Output the (X, Y) coordinate of the center of the cell containing the given text.  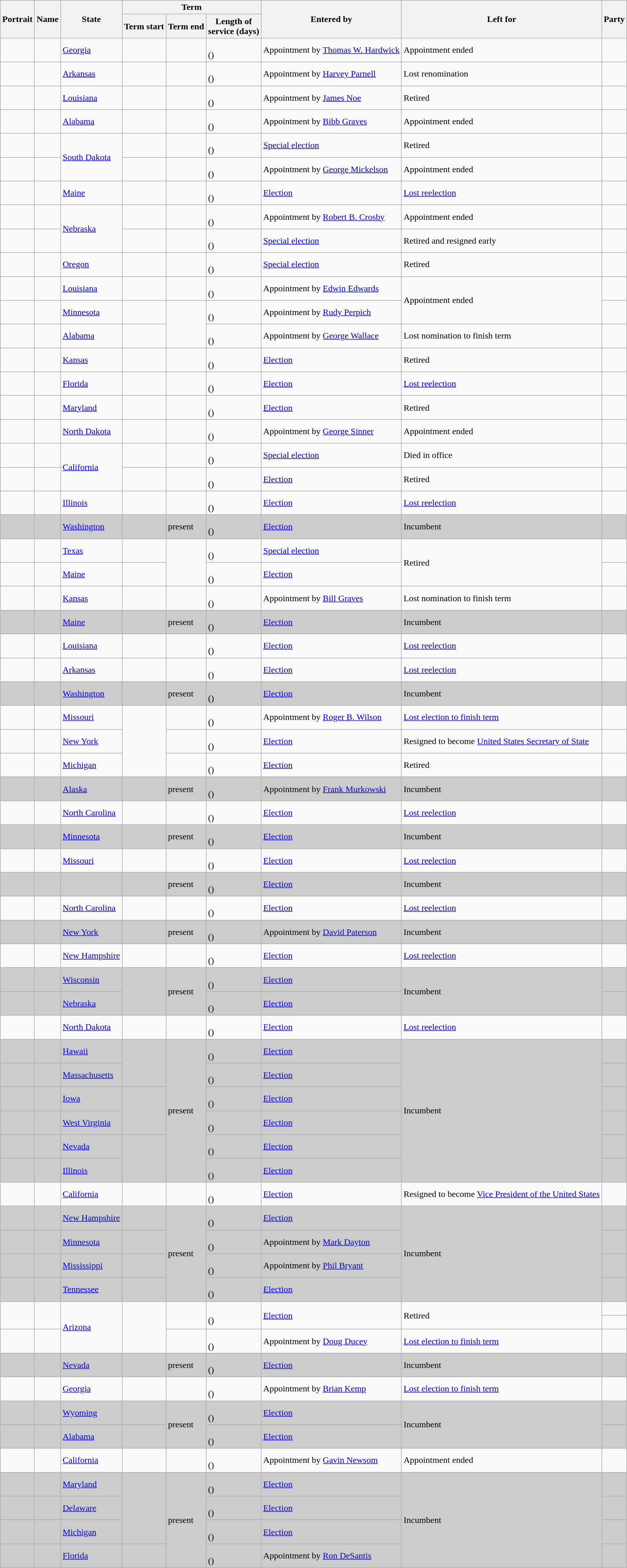
Wisconsin (91, 980)
Resigned to become Vice President of the United States (501, 1194)
Appointment by Phil Bryant (331, 1265)
Appointment by Bibb Graves (331, 122)
Appointment by Bill Graves (331, 598)
Appointment by Gavin Newsom (331, 1460)
Length ofservice (days) (234, 26)
Appointment by James Noe (331, 97)
Texas (91, 550)
Term (192, 7)
Appointment by Brian Kemp (331, 1388)
Appointment by George Sinner (331, 432)
Appointment by Mark Dayton (331, 1242)
Term end (186, 26)
Appointment by Edwin Edwards (331, 288)
Appointment by Roger B. Wilson (331, 717)
West Virginia (91, 1123)
Appointment by Harvey Parnell (331, 74)
Term start (144, 26)
Massachusetts (91, 1075)
South Dakota (91, 157)
Appointment by George Mickelson (331, 169)
State (91, 19)
Alaska (91, 789)
Lost renomination (501, 74)
Party (614, 19)
Appointment by Ron DeSantis (331, 1556)
Appointment by Doug Ducey (331, 1341)
Portrait (18, 19)
Appointment by David Paterson (331, 932)
Tennessee (91, 1290)
Iowa (91, 1099)
Died in office (501, 455)
Entered by (331, 19)
Appointment by George Wallace (331, 336)
Appointment by Robert B. Crosby (331, 217)
Appointment by Thomas W. Hardwick (331, 50)
Arizona (91, 1327)
Hawaii (91, 1051)
Name (48, 19)
Left for (501, 19)
Wyoming (91, 1413)
Delaware (91, 1508)
Oregon (91, 265)
Retired and resigned early (501, 240)
Appointment by Rudy Perpich (331, 312)
Appointment by Frank Murkowski (331, 789)
Mississippi (91, 1265)
Resigned to become United States Secretary of State (501, 742)
